Find where the given text appears and provide that cell's center as [x, y] coordinate. 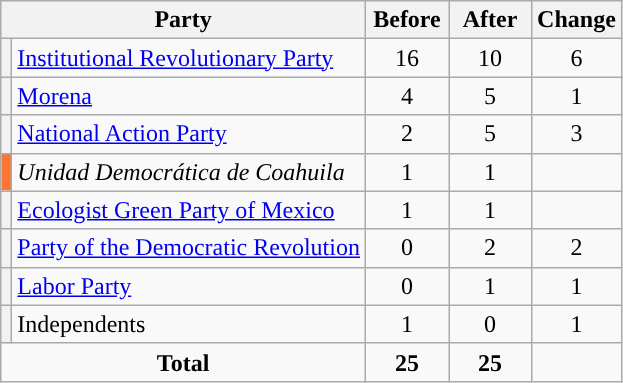
Morena [189, 96]
Independents [189, 324]
After [490, 20]
Unidad Democrática de Coahuila [189, 172]
Party [184, 20]
Ecologist Green Party of Mexico [189, 210]
National Action Party [189, 134]
4 [406, 96]
6 [577, 58]
Party of the Democratic Revolution [189, 248]
16 [406, 58]
Before [406, 20]
Labor Party [189, 286]
Total [184, 362]
10 [490, 58]
3 [577, 134]
Change [577, 20]
Institutional Revolutionary Party [189, 58]
